Extract the (X, Y) coordinate from the center of the cell holding the provided text.  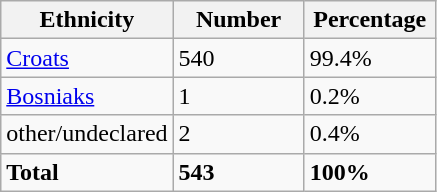
1 (238, 96)
Ethnicity (87, 20)
Number (238, 20)
540 (238, 58)
543 (238, 172)
0.2% (370, 96)
Total (87, 172)
99.4% (370, 58)
Croats (87, 58)
Percentage (370, 20)
other/undeclared (87, 134)
100% (370, 172)
2 (238, 134)
Bosniaks (87, 96)
0.4% (370, 134)
